Scan for the cell matching the given text and deliver its [X, Y] coordinate at center. 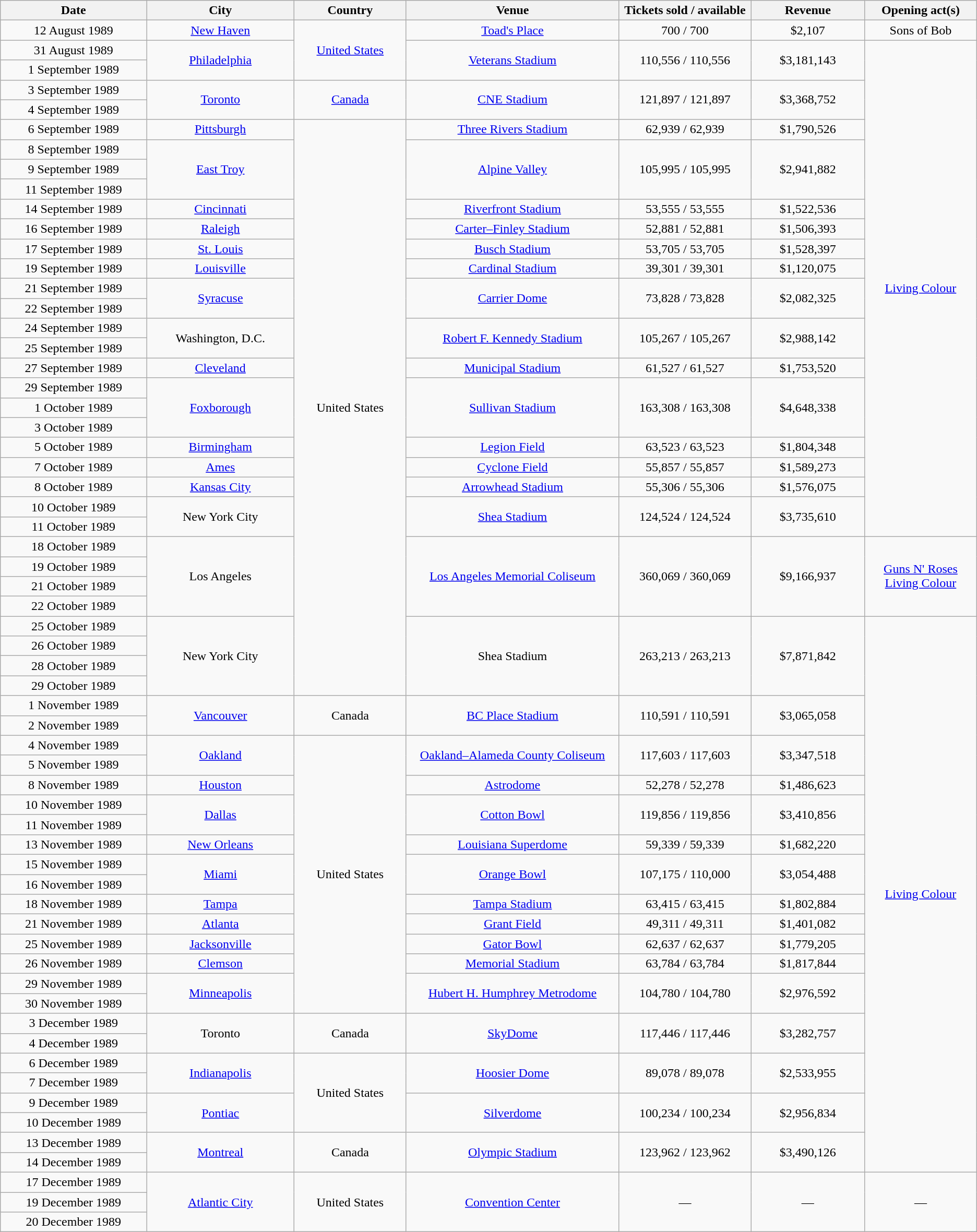
Venue [513, 10]
Jacksonville [220, 944]
Guns N' RosesLiving Colour [921, 576]
22 October 1989 [74, 606]
$3,368,752 [808, 100]
Orange Bowl [513, 874]
Washington, D.C. [220, 338]
110,591 / 110,591 [685, 715]
10 December 1989 [74, 1122]
20 December 1989 [74, 1222]
$2,988,142 [808, 338]
3 December 1989 [74, 1023]
14 September 1989 [74, 209]
Oakland [220, 755]
11 September 1989 [74, 189]
Houston [220, 785]
6 December 1989 [74, 1063]
Sullivan Stadium [513, 408]
123,962 / 123,962 [685, 1152]
4 December 1989 [74, 1043]
14 December 1989 [74, 1162]
4 September 1989 [74, 110]
$2,941,882 [808, 169]
Foxborough [220, 408]
119,856 / 119,856 [685, 815]
105,995 / 105,995 [685, 169]
Oakland–Alameda County Coliseum [513, 755]
$3,735,610 [808, 517]
Opening act(s) [921, 10]
Indianapolis [220, 1073]
21 September 1989 [74, 289]
19 December 1989 [74, 1202]
$1,802,884 [808, 904]
Raleigh [220, 229]
Louisiana Superdome [513, 844]
$1,779,205 [808, 944]
Sons of Bob [921, 30]
6 September 1989 [74, 129]
Dallas [220, 815]
25 November 1989 [74, 944]
21 October 1989 [74, 587]
10 November 1989 [74, 805]
24 September 1989 [74, 328]
St. Louis [220, 249]
360,069 / 360,069 [685, 576]
107,175 / 110,000 [685, 874]
$2,533,955 [808, 1073]
19 September 1989 [74, 269]
59,339 / 59,339 [685, 844]
$3,181,143 [808, 60]
55,306 / 55,306 [685, 487]
Louisville [220, 269]
28 October 1989 [74, 666]
263,213 / 263,213 [685, 656]
Tickets sold / available [685, 10]
Montreal [220, 1152]
$1,401,082 [808, 924]
$9,166,937 [808, 576]
Veterans Stadium [513, 60]
Astrodome [513, 785]
52,881 / 52,881 [685, 229]
8 September 1989 [74, 149]
163,308 / 163,308 [685, 408]
$4,648,338 [808, 408]
Grant Field [513, 924]
$3,065,058 [808, 715]
117,603 / 117,603 [685, 755]
$2,976,592 [808, 994]
Minneapolis [220, 994]
Municipal Stadium [513, 368]
89,078 / 89,078 [685, 1073]
2 November 1989 [74, 725]
7 December 1989 [74, 1083]
Clemson [220, 964]
30 November 1989 [74, 1003]
$2,082,325 [808, 298]
New Orleans [220, 844]
Pittsburgh [220, 129]
13 December 1989 [74, 1142]
Hubert H. Humphrey Metrodome [513, 994]
121,897 / 121,897 [685, 100]
Miami [220, 874]
SkyDome [513, 1033]
10 October 1989 [74, 507]
100,234 / 100,234 [685, 1113]
$1,120,075 [808, 269]
Vancouver [220, 715]
26 November 1989 [74, 964]
$1,790,526 [808, 129]
4 November 1989 [74, 745]
Toad's Place [513, 30]
Pontiac [220, 1113]
Cyclone Field [513, 467]
61,527 / 61,527 [685, 368]
29 September 1989 [74, 388]
53,555 / 53,555 [685, 209]
Cleveland [220, 368]
Ames [220, 467]
53,705 / 53,705 [685, 249]
15 November 1989 [74, 864]
$1,753,520 [808, 368]
$2,107 [808, 30]
Cincinnati [220, 209]
$1,589,273 [808, 467]
63,784 / 63,784 [685, 964]
3 October 1989 [74, 427]
$3,490,126 [808, 1152]
$7,871,842 [808, 656]
$3,410,856 [808, 815]
Los Angeles [220, 576]
26 October 1989 [74, 646]
105,267 / 105,267 [685, 338]
$3,054,488 [808, 874]
CNE Stadium [513, 100]
55,857 / 55,857 [685, 467]
$2,956,834 [808, 1113]
$1,506,393 [808, 229]
Gator Bowl [513, 944]
700 / 700 [685, 30]
$1,817,844 [808, 964]
1 September 1989 [74, 70]
Robert F. Kennedy Stadium [513, 338]
8 November 1989 [74, 785]
Riverfront Stadium [513, 209]
Los Angeles Memorial Coliseum [513, 576]
Birmingham [220, 447]
12 August 1989 [74, 30]
39,301 / 39,301 [685, 269]
$3,282,757 [808, 1033]
Tampa [220, 904]
11 October 1989 [74, 527]
7 October 1989 [74, 467]
$3,347,518 [808, 755]
3 September 1989 [74, 90]
Alpine Valley [513, 169]
City [220, 10]
11 November 1989 [74, 824]
Date [74, 10]
117,446 / 117,446 [685, 1033]
17 September 1989 [74, 249]
5 October 1989 [74, 447]
Atlanta [220, 924]
Busch Stadium [513, 249]
25 September 1989 [74, 348]
Three Rivers Stadium [513, 129]
Atlantic City [220, 1202]
Tampa Stadium [513, 904]
63,523 / 63,523 [685, 447]
27 September 1989 [74, 368]
$1,486,623 [808, 785]
18 October 1989 [74, 546]
13 November 1989 [74, 844]
Carter–Finley Stadium [513, 229]
25 October 1989 [74, 626]
62,637 / 62,637 [685, 944]
104,780 / 104,780 [685, 994]
63,415 / 63,415 [685, 904]
Silverdome [513, 1113]
17 December 1989 [74, 1182]
29 November 1989 [74, 984]
Syracuse [220, 298]
110,556 / 110,556 [685, 60]
New Haven [220, 30]
Philadelphia [220, 60]
Cardinal Stadium [513, 269]
16 September 1989 [74, 229]
Olympic Stadium [513, 1152]
$1,576,075 [808, 487]
$1,522,536 [808, 209]
Carrier Dome [513, 298]
9 December 1989 [74, 1103]
Memorial Stadium [513, 964]
18 November 1989 [74, 904]
East Troy [220, 169]
$1,804,348 [808, 447]
Country [350, 10]
$1,682,220 [808, 844]
73,828 / 73,828 [685, 298]
52,278 / 52,278 [685, 785]
Cotton Bowl [513, 815]
31 August 1989 [74, 50]
8 October 1989 [74, 487]
29 October 1989 [74, 686]
BC Place Stadium [513, 715]
Convention Center [513, 1202]
1 October 1989 [74, 408]
19 October 1989 [74, 566]
1 November 1989 [74, 705]
62,939 / 62,939 [685, 129]
Legion Field [513, 447]
49,311 / 49,311 [685, 924]
9 September 1989 [74, 169]
Hoosier Dome [513, 1073]
Revenue [808, 10]
5 November 1989 [74, 765]
$1,528,397 [808, 249]
21 November 1989 [74, 924]
Kansas City [220, 487]
124,524 / 124,524 [685, 517]
22 September 1989 [74, 308]
Arrowhead Stadium [513, 487]
16 November 1989 [74, 884]
